Determine the [x, y] coordinate at the center of the cell enclosing the given text.  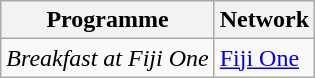
Breakfast at Fiji One [108, 58]
Network [264, 20]
Programme [108, 20]
Fiji One [264, 58]
